From the cell containing the given text, extract its center point as [x, y] coordinate. 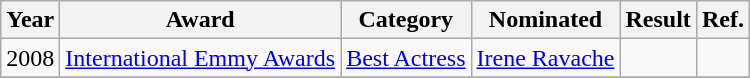
Award [200, 20]
Nominated [546, 20]
Result [658, 20]
Ref. [722, 20]
Year [30, 20]
Best Actress [406, 58]
Category [406, 20]
International Emmy Awards [200, 58]
Irene Ravache [546, 58]
2008 [30, 58]
